Extract the [x, y] coordinate from the center of the cell holding the provided text.  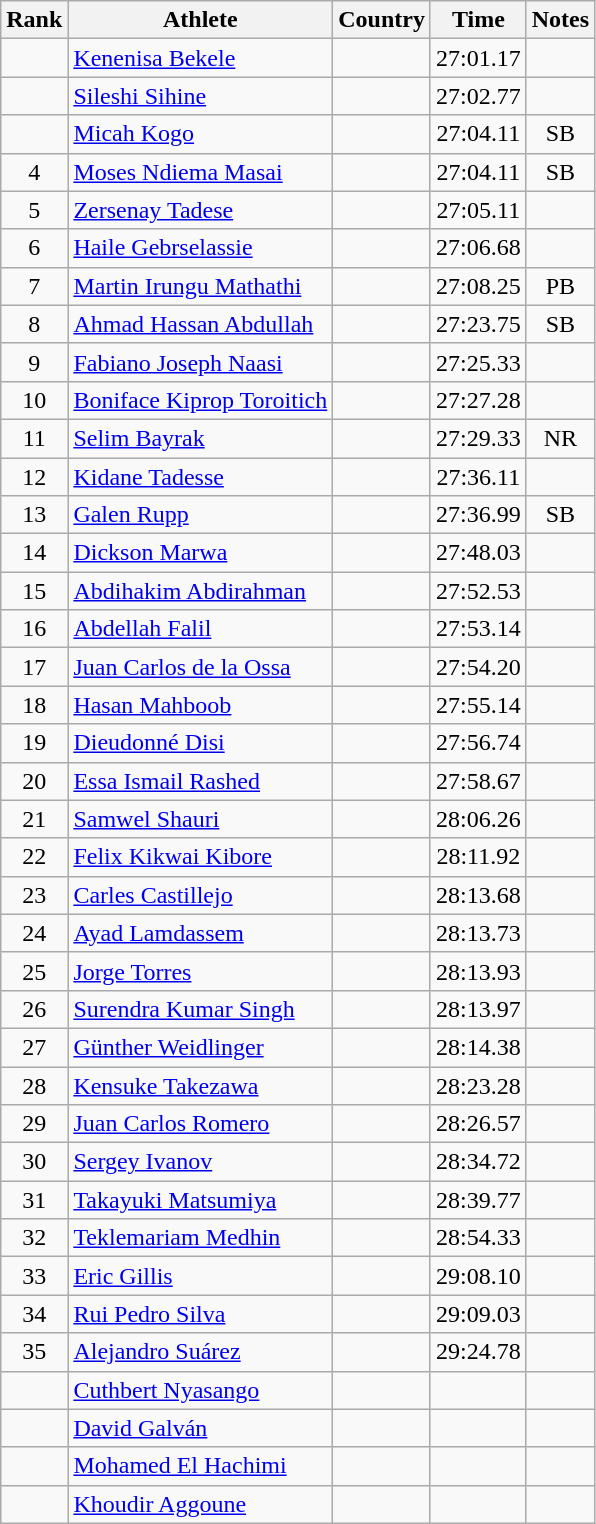
27:54.20 [478, 667]
13 [34, 515]
Moses Ndiema Masai [200, 172]
David Galván [200, 1428]
28:14.38 [478, 1047]
24 [34, 933]
Micah Kogo [200, 134]
27:53.14 [478, 629]
28:13.68 [478, 895]
28:23.28 [478, 1085]
19 [34, 743]
Eric Gillis [200, 1276]
Teklemariam Medhin [200, 1238]
18 [34, 705]
Athlete [200, 20]
27:23.75 [478, 324]
27:25.33 [478, 362]
29:08.10 [478, 1276]
29:09.03 [478, 1314]
Kensuke Takezawa [200, 1085]
Ayad Lamdassem [200, 933]
27:01.17 [478, 58]
8 [34, 324]
Rank [34, 20]
Kidane Tadesse [200, 477]
Selim Bayrak [200, 438]
Notes [560, 20]
20 [34, 781]
27:08.25 [478, 286]
Mohamed El Hachimi [200, 1466]
29:24.78 [478, 1352]
28:13.73 [478, 933]
Martin Irungu Mathathi [200, 286]
Felix Kikwai Kibore [200, 857]
Jorge Torres [200, 971]
27:55.14 [478, 705]
Takayuki Matsumiya [200, 1200]
27:48.03 [478, 553]
Hasan Mahboob [200, 705]
Dieudonné Disi [200, 743]
Dickson Marwa [200, 553]
28:26.57 [478, 1124]
Juan Carlos de la Ossa [200, 667]
14 [34, 553]
Haile Gebrselassie [200, 248]
Ahmad Hassan Abdullah [200, 324]
21 [34, 819]
27 [34, 1047]
10 [34, 400]
PB [560, 286]
28:54.33 [478, 1238]
Galen Rupp [200, 515]
Cuthbert Nyasango [200, 1390]
27:29.33 [478, 438]
15 [34, 591]
27:27.28 [478, 400]
Surendra Kumar Singh [200, 1009]
6 [34, 248]
Alejandro Suárez [200, 1352]
27:52.53 [478, 591]
35 [34, 1352]
26 [34, 1009]
33 [34, 1276]
32 [34, 1238]
Khoudir Aggoune [200, 1504]
Sergey Ivanov [200, 1162]
11 [34, 438]
17 [34, 667]
Carles Castillejo [200, 895]
27:56.74 [478, 743]
Country [382, 20]
27:02.77 [478, 96]
Abdellah Falil [200, 629]
22 [34, 857]
30 [34, 1162]
12 [34, 477]
Essa Ismail Rashed [200, 781]
7 [34, 286]
Samwel Shauri [200, 819]
Zersenay Tadese [200, 210]
4 [34, 172]
25 [34, 971]
27:36.11 [478, 477]
28:13.97 [478, 1009]
Abdihakim Abdirahman [200, 591]
28:13.93 [478, 971]
27:36.99 [478, 515]
29 [34, 1124]
9 [34, 362]
27:58.67 [478, 781]
Juan Carlos Romero [200, 1124]
Rui Pedro Silva [200, 1314]
28:34.72 [478, 1162]
28:11.92 [478, 857]
23 [34, 895]
28 [34, 1085]
31 [34, 1200]
34 [34, 1314]
27:05.11 [478, 210]
Kenenisa Bekele [200, 58]
Fabiano Joseph Naasi [200, 362]
Boniface Kiprop Toroitich [200, 400]
Sileshi Sihine [200, 96]
28:06.26 [478, 819]
16 [34, 629]
NR [560, 438]
5 [34, 210]
Time [478, 20]
28:39.77 [478, 1200]
27:06.68 [478, 248]
Günther Weidlinger [200, 1047]
